Capture the cell that displays the provided text and extract its [X, Y] central coordinate. 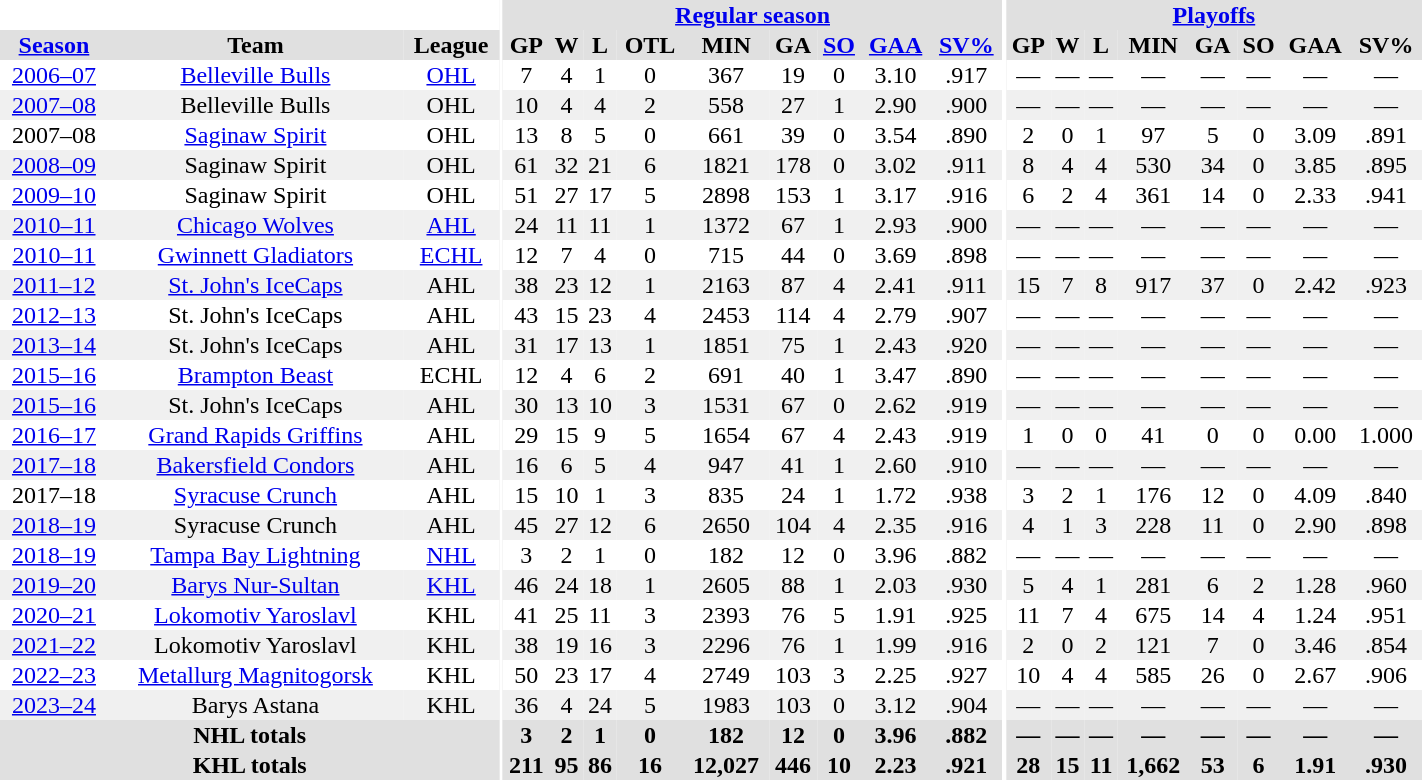
46 [526, 585]
21 [600, 165]
4.09 [1315, 495]
104 [793, 525]
Brampton Beast [256, 375]
675 [1154, 615]
2.60 [896, 465]
1654 [726, 435]
2.93 [896, 225]
40 [793, 375]
3.17 [896, 195]
3.10 [896, 75]
558 [726, 105]
2016–17 [54, 435]
.904 [967, 705]
2296 [726, 645]
Season [54, 45]
3.69 [896, 255]
43 [526, 315]
367 [726, 75]
1531 [726, 405]
2.23 [896, 765]
2.03 [896, 585]
.840 [1386, 495]
30 [526, 405]
39 [793, 135]
2023–24 [54, 705]
2011–12 [54, 285]
League [451, 45]
691 [726, 375]
1,662 [1154, 765]
153 [793, 195]
3.46 [1315, 645]
.906 [1386, 675]
1.000 [1386, 435]
2.42 [1315, 285]
Metallurg Magnitogorsk [256, 675]
917 [1154, 285]
211 [526, 765]
1372 [726, 225]
2393 [726, 615]
75 [793, 345]
36 [526, 705]
178 [793, 165]
28 [1028, 765]
.923 [1386, 285]
.907 [967, 315]
Regular season [752, 15]
1851 [726, 345]
.927 [967, 675]
281 [1154, 585]
31 [526, 345]
.854 [1386, 645]
50 [526, 675]
Gwinnett Gladiators [256, 255]
2019–20 [54, 585]
.938 [967, 495]
121 [1154, 645]
12,027 [726, 765]
86 [600, 765]
Chicago Wolves [256, 225]
361 [1154, 195]
2009–10 [54, 195]
947 [726, 465]
2.67 [1315, 675]
25 [566, 615]
87 [793, 285]
1983 [726, 705]
.920 [967, 345]
NHL totals [250, 735]
1.24 [1315, 615]
53 [1213, 765]
3.85 [1315, 165]
2.25 [896, 675]
2.41 [896, 285]
715 [726, 255]
2020–21 [54, 615]
0.00 [1315, 435]
18 [600, 585]
2022–23 [54, 675]
3.09 [1315, 135]
44 [793, 255]
2605 [726, 585]
97 [1154, 135]
2008–09 [54, 165]
.917 [967, 75]
1.72 [896, 495]
Barys Nur-Sultan [256, 585]
3.02 [896, 165]
530 [1154, 165]
Team [256, 45]
835 [726, 495]
661 [726, 135]
OTL [650, 45]
1821 [726, 165]
.910 [967, 465]
.921 [967, 765]
32 [566, 165]
KHL totals [250, 765]
Tampa Bay Lightning [256, 555]
2006–07 [54, 75]
3.47 [896, 375]
2163 [726, 285]
Barys Astana [256, 705]
3.12 [896, 705]
88 [793, 585]
2749 [726, 675]
2.62 [896, 405]
.891 [1386, 135]
29 [526, 435]
2650 [726, 525]
26 [1213, 675]
.951 [1386, 615]
2.79 [896, 315]
2021–22 [54, 645]
1.28 [1315, 585]
2013–14 [54, 345]
34 [1213, 165]
3.54 [896, 135]
2.35 [896, 525]
.941 [1386, 195]
9 [600, 435]
228 [1154, 525]
2453 [726, 315]
NHL [451, 555]
.895 [1386, 165]
45 [526, 525]
114 [793, 315]
585 [1154, 675]
Grand Rapids Griffins [256, 435]
61 [526, 165]
37 [1213, 285]
51 [526, 195]
Bakersfield Condors [256, 465]
2898 [726, 195]
1.99 [896, 645]
176 [1154, 495]
Playoffs [1214, 15]
95 [566, 765]
2012–13 [54, 315]
2.33 [1315, 195]
446 [793, 765]
.925 [967, 615]
.960 [1386, 585]
